Output the (X, Y) coordinate of the center of the cell containing the given text.  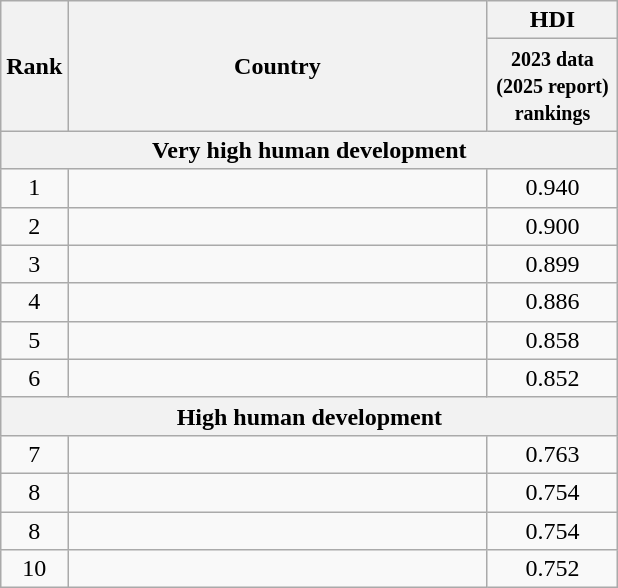
6 (34, 378)
HDI (552, 20)
2023 data (2025 report) rankings (552, 85)
High human development (310, 416)
0.858 (552, 340)
0.886 (552, 302)
Very high human development (310, 150)
7 (34, 454)
5 (34, 340)
0.900 (552, 226)
0.940 (552, 188)
Country (278, 66)
0.852 (552, 378)
0.763 (552, 454)
3 (34, 264)
Rank (34, 66)
1 (34, 188)
4 (34, 302)
0.899 (552, 264)
10 (34, 569)
0.752 (552, 569)
2 (34, 226)
